Return the [x, y] coordinate for the center point of the cell that contains the specified text.  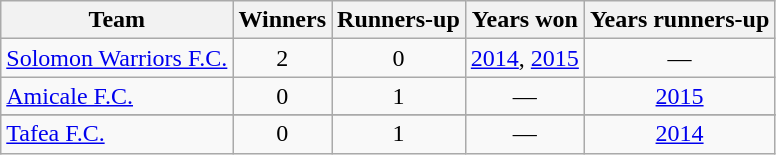
Years won [524, 20]
Runners-up [399, 20]
2015 [679, 96]
2014, 2015 [524, 58]
Solomon Warriors F.C. [117, 58]
Amicale F.C. [117, 96]
Years runners-up [679, 20]
Winners [282, 20]
Team [117, 20]
2014 [679, 134]
Tafea F.C. [117, 134]
2 [282, 58]
